Locate the cell with the specified text and output its (x, y) center coordinate. 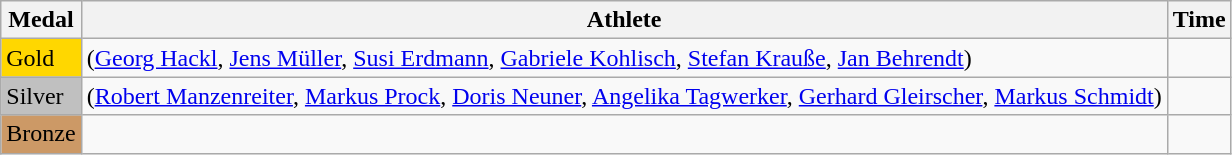
(Robert Manzenreiter, Markus Prock, Doris Neuner, Angelika Tagwerker, Gerhard Gleirscher, Markus Schmidt) (624, 96)
Medal (41, 20)
Bronze (41, 134)
Time (1199, 20)
Gold (41, 58)
Athlete (624, 20)
Silver (41, 96)
(Georg Hackl, Jens Müller, Susi Erdmann, Gabriele Kohlisch, Stefan Krauße, Jan Behrendt) (624, 58)
